Return (X, Y) of the center of cell containing provided text 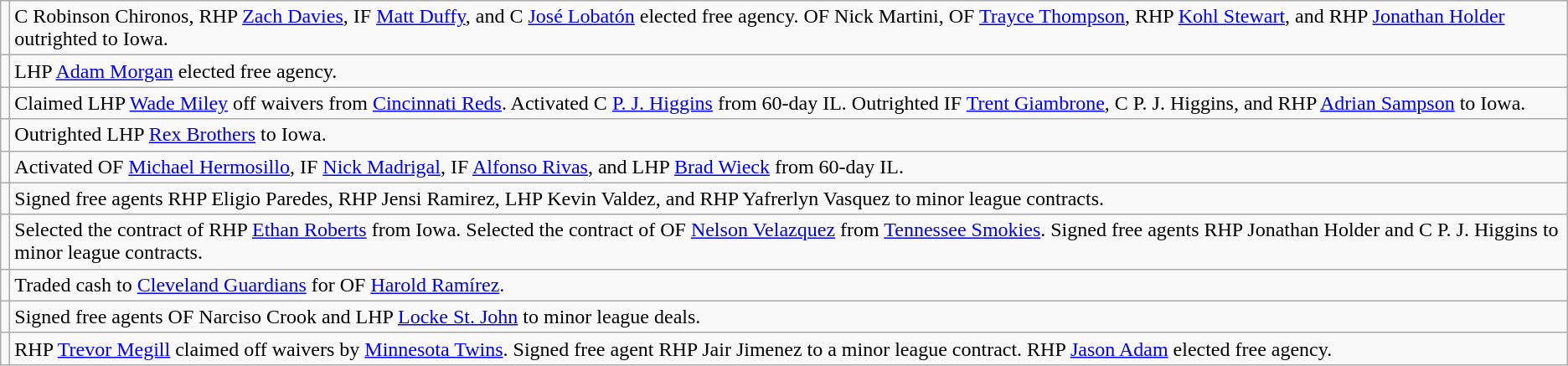
Activated OF Michael Hermosillo, IF Nick Madrigal, IF Alfonso Rivas, and LHP Brad Wieck from 60-day IL. (789, 167)
Signed free agents RHP Eligio Paredes, RHP Jensi Ramirez, LHP Kevin Valdez, and RHP Yafrerlyn Vasquez to minor league contracts. (789, 198)
Outrighted LHP Rex Brothers to Iowa. (789, 135)
Signed free agents OF Narciso Crook and LHP Locke St. John to minor league deals. (789, 317)
LHP Adam Morgan elected free agency. (789, 71)
Traded cash to Cleveland Guardians for OF Harold Ramírez. (789, 285)
